Provide the (X, Y) coordinate of the cell's center where the given text is located.  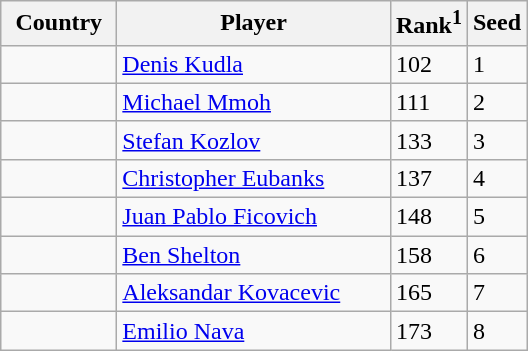
2 (496, 102)
173 (428, 331)
Rank1 (428, 24)
5 (496, 217)
133 (428, 140)
Michael Mmoh (254, 102)
Stefan Kozlov (254, 140)
Player (254, 24)
Denis Kudla (254, 64)
Aleksandar Kovacevic (254, 293)
Emilio Nava (254, 331)
148 (428, 217)
Country (59, 24)
Christopher Eubanks (254, 178)
Seed (496, 24)
4 (496, 178)
137 (428, 178)
111 (428, 102)
7 (496, 293)
Juan Pablo Ficovich (254, 217)
102 (428, 64)
165 (428, 293)
8 (496, 331)
1 (496, 64)
3 (496, 140)
6 (496, 255)
Ben Shelton (254, 255)
158 (428, 255)
